Find where the given text appears and provide that cell's center as (X, Y) coordinate. 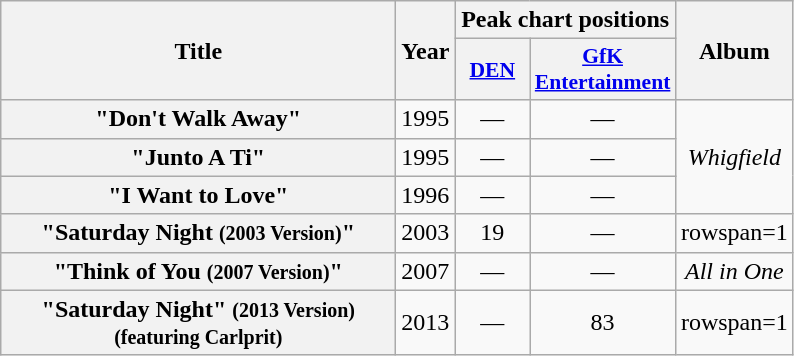
"Junto A Ti" (198, 157)
"Don't Walk Away" (198, 119)
Whigfield (734, 157)
19 (492, 233)
2007 (426, 271)
"I Want to Love" (198, 195)
Title (198, 50)
"Saturday Night" (2013 Version) (featuring Carlprit) (198, 322)
GfK Entertainment (603, 70)
83 (603, 322)
"Think of You (2007 Version)" (198, 271)
Year (426, 50)
DEN (492, 70)
All in One (734, 271)
2013 (426, 322)
"Saturday Night (2003 Version)" (198, 233)
Album (734, 50)
Peak chart positions (566, 20)
2003 (426, 233)
1996 (426, 195)
